Find where the given text appears and provide that cell's center as [x, y] coordinate. 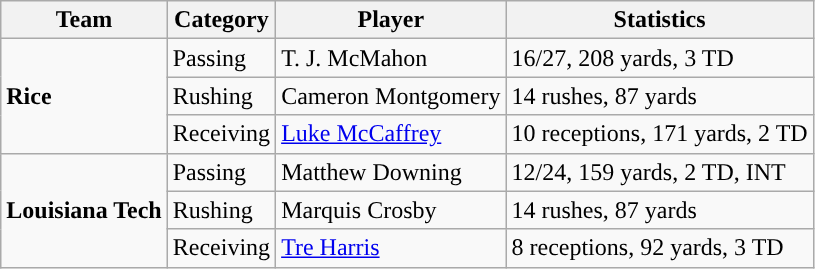
T. J. McMahon [391, 58]
Louisiana Tech [84, 210]
Category [221, 20]
16/27, 208 yards, 3 TD [660, 58]
Tre Harris [391, 248]
Rice [84, 96]
Team [84, 20]
Cameron Montgomery [391, 96]
Matthew Downing [391, 172]
10 receptions, 171 yards, 2 TD [660, 134]
8 receptions, 92 yards, 3 TD [660, 248]
Luke McCaffrey [391, 134]
Statistics [660, 20]
Player [391, 20]
Marquis Crosby [391, 210]
12/24, 159 yards, 2 TD, INT [660, 172]
